From the cell containing the given text, extract its center point as [X, Y] coordinate. 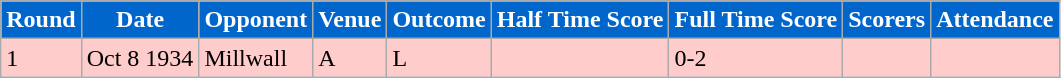
Full Time Score [756, 20]
0-2 [756, 58]
1 [41, 58]
Oct 8 1934 [140, 58]
Round [41, 20]
Attendance [995, 20]
Date [140, 20]
L [439, 58]
Opponent [256, 20]
Scorers [887, 20]
Venue [350, 20]
Millwall [256, 58]
Half Time Score [580, 20]
A [350, 58]
Outcome [439, 20]
